Capture the cell that displays the provided text and extract its (x, y) central coordinate. 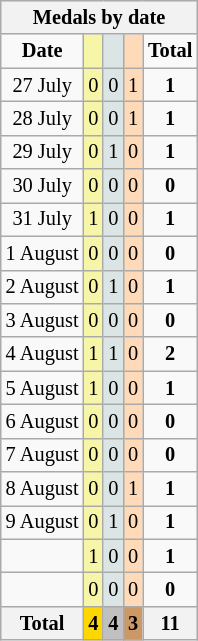
1 August (42, 253)
28 July (42, 118)
9 August (42, 522)
2 August (42, 287)
31 July (42, 219)
3 August (42, 320)
Date (42, 51)
3 (133, 623)
4 August (42, 354)
30 July (42, 186)
11 (170, 623)
2 (170, 354)
Medals by date (100, 17)
5 August (42, 388)
7 August (42, 455)
29 July (42, 152)
8 August (42, 489)
27 July (42, 85)
6 August (42, 421)
